Pinpoint the cell where the given text exists, returning its [x, y] midpoint coordinate. 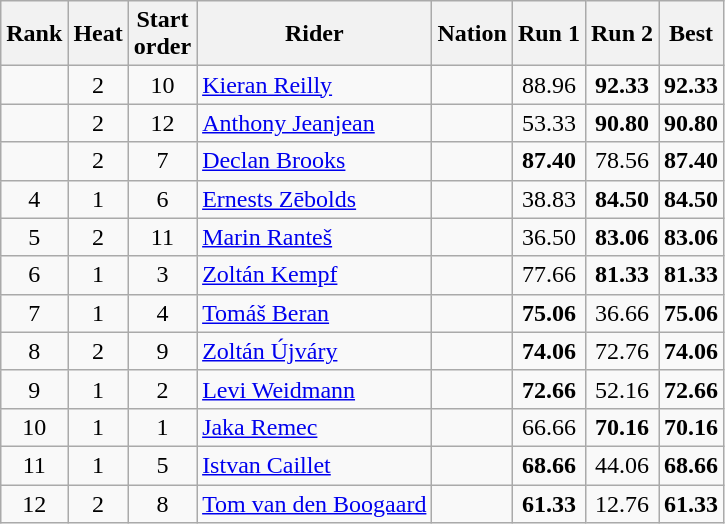
Tomáš Beran [314, 313]
Declan Brooks [314, 161]
36.50 [548, 237]
12.76 [622, 503]
72.76 [622, 351]
Marin Ranteš [314, 237]
Best [692, 34]
Anthony Jeanjean [314, 123]
Run 2 [622, 34]
Kieran Reilly [314, 85]
Heat [98, 34]
Startorder [162, 34]
Ernests Zēbolds [314, 199]
Levi Weidmann [314, 389]
Zoltán Újváry [314, 351]
Rank [34, 34]
Tom van den Boogaard [314, 503]
38.83 [548, 199]
36.66 [622, 313]
Zoltán Kempf [314, 275]
66.66 [548, 427]
44.06 [622, 465]
3 [162, 275]
Nation [472, 34]
88.96 [548, 85]
77.66 [548, 275]
52.16 [622, 389]
Istvan Caillet [314, 465]
78.56 [622, 161]
Jaka Remec [314, 427]
Run 1 [548, 34]
Rider [314, 34]
53.33 [548, 123]
